Identify which cell holds the provided text, then report its [x, y] central coordinate. 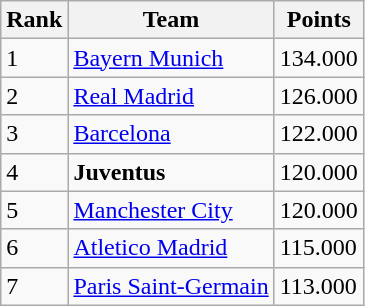
7 [34, 286]
115.000 [318, 248]
Manchester City [171, 210]
Real Madrid [171, 96]
Paris Saint-Germain [171, 286]
126.000 [318, 96]
134.000 [318, 58]
113.000 [318, 286]
2 [34, 96]
6 [34, 248]
Atletico Madrid [171, 248]
Barcelona [171, 134]
Points [318, 20]
Rank [34, 20]
5 [34, 210]
1 [34, 58]
Bayern Munich [171, 58]
3 [34, 134]
Juventus [171, 172]
4 [34, 172]
Team [171, 20]
122.000 [318, 134]
